Find where the given text appears and provide that cell's center as [x, y] coordinate. 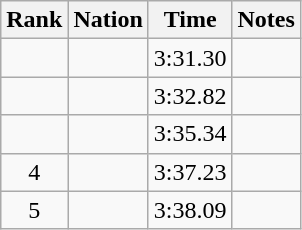
5 [34, 210]
Time [190, 20]
4 [34, 172]
Rank [34, 20]
3:38.09 [190, 210]
3:31.30 [190, 58]
3:35.34 [190, 134]
Nation [108, 20]
3:37.23 [190, 172]
3:32.82 [190, 96]
Notes [266, 20]
